Pinpoint the cell where the given text exists, returning its (x, y) midpoint coordinate. 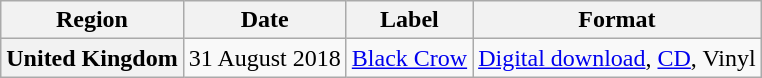
United Kingdom (92, 58)
Format (618, 20)
Digital download, CD, Vinyl (618, 58)
Black Crow (409, 58)
Label (409, 20)
Region (92, 20)
Date (264, 20)
31 August 2018 (264, 58)
